Determine the [x, y] coordinate at the center of the cell enclosing the given text.  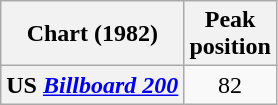
82 [230, 85]
Peakposition [230, 34]
Chart (1982) [92, 34]
US Billboard 200 [92, 85]
